Extract the (X, Y) coordinate from the center of the cell holding the provided text.  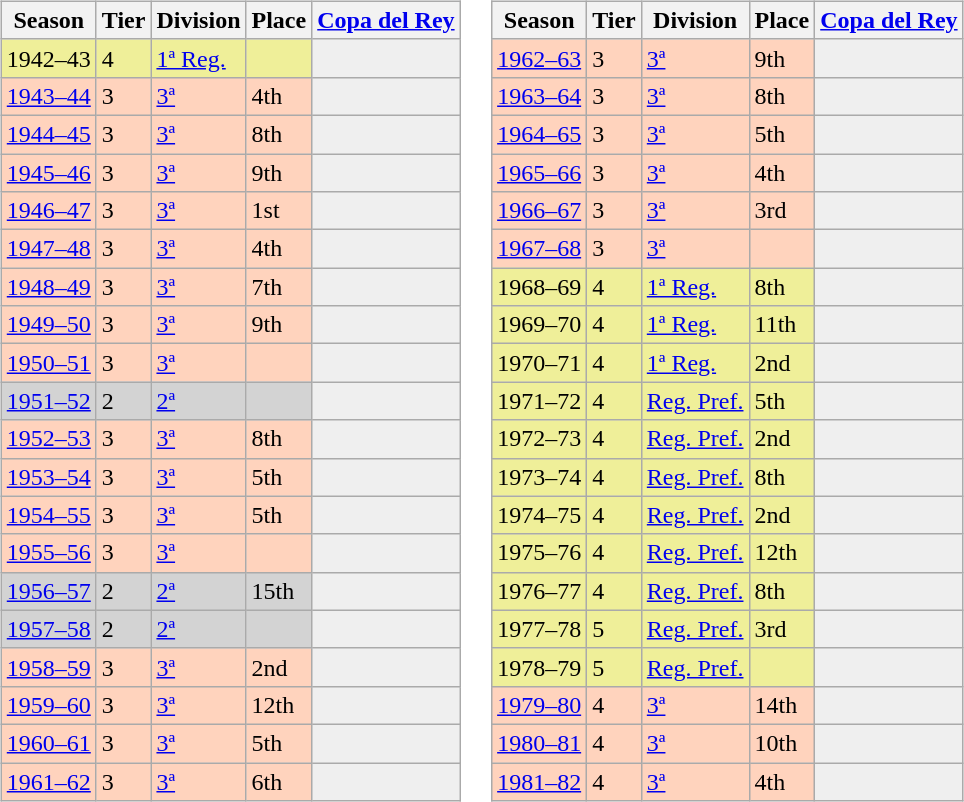
1947–48 (48, 249)
1979–80 (540, 705)
1951–52 (48, 401)
1954–55 (48, 515)
1968–69 (540, 287)
1973–74 (540, 477)
1976–77 (540, 591)
1974–75 (540, 515)
1953–54 (48, 477)
11th (782, 325)
1978–79 (540, 667)
6th (279, 781)
1980–81 (540, 743)
7th (279, 287)
1964–65 (540, 134)
1948–49 (48, 287)
1955–56 (48, 553)
1958–59 (48, 667)
1944–45 (48, 134)
15th (279, 591)
1959–60 (48, 705)
1977–78 (540, 629)
1963–64 (540, 96)
1970–71 (540, 363)
1952–53 (48, 439)
1969–70 (540, 325)
1972–73 (540, 439)
1960–61 (48, 743)
1957–58 (48, 629)
1st (279, 211)
1949–50 (48, 325)
1946–47 (48, 211)
14th (782, 705)
1967–68 (540, 249)
1966–67 (540, 211)
1956–57 (48, 591)
1943–44 (48, 96)
1971–72 (540, 401)
1942–43 (48, 58)
1961–62 (48, 781)
1981–82 (540, 781)
1965–66 (540, 173)
10th (782, 743)
1962–63 (540, 58)
1975–76 (540, 553)
1945–46 (48, 173)
1950–51 (48, 363)
